Return (X, Y) of the center of cell containing provided text 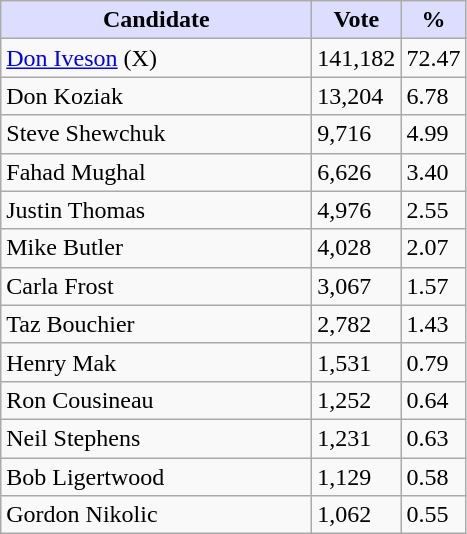
Vote (356, 20)
2.55 (434, 210)
1,129 (356, 477)
2.07 (434, 248)
13,204 (356, 96)
1,062 (356, 515)
Bob Ligertwood (156, 477)
Taz Bouchier (156, 324)
9,716 (356, 134)
3,067 (356, 286)
Fahad Mughal (156, 172)
0.79 (434, 362)
3.40 (434, 172)
1.43 (434, 324)
0.63 (434, 438)
Don Iveson (X) (156, 58)
Henry Mak (156, 362)
Mike Butler (156, 248)
Gordon Nikolic (156, 515)
6,626 (356, 172)
0.58 (434, 477)
Ron Cousineau (156, 400)
141,182 (356, 58)
4,976 (356, 210)
0.64 (434, 400)
Steve Shewchuk (156, 134)
1,531 (356, 362)
% (434, 20)
1,231 (356, 438)
6.78 (434, 96)
4,028 (356, 248)
Don Koziak (156, 96)
4.99 (434, 134)
0.55 (434, 515)
1.57 (434, 286)
72.47 (434, 58)
1,252 (356, 400)
2,782 (356, 324)
Justin Thomas (156, 210)
Candidate (156, 20)
Neil Stephens (156, 438)
Carla Frost (156, 286)
